Determine the [x, y] coordinate at the center of the cell enclosing the given text.  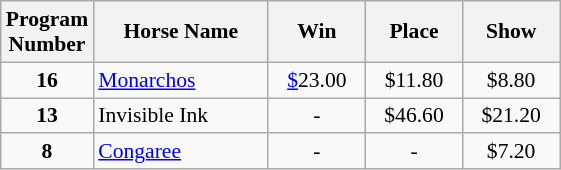
Congaree [180, 152]
13 [47, 116]
Win [316, 32]
Horse Name [180, 32]
Place [414, 32]
Monarchos [180, 80]
Invisible Ink [180, 116]
$46.60 [414, 116]
Show [512, 32]
ProgramNumber [47, 32]
8 [47, 152]
$23.00 [316, 80]
$11.80 [414, 80]
$7.20 [512, 152]
$8.80 [512, 80]
16 [47, 80]
$21.20 [512, 116]
